Search for the cell housing the specified text and yield its [X, Y] center coordinate. 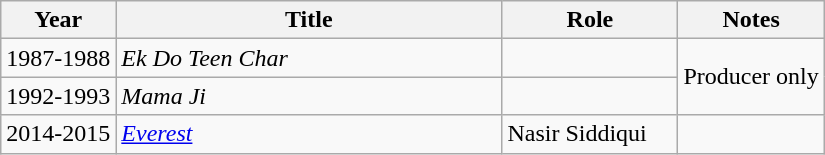
Title [309, 20]
2014-2015 [58, 134]
Nasir Siddiqui [590, 134]
Ek Do Teen Char [309, 58]
Mama Ji [309, 96]
1987-1988 [58, 58]
Producer only [751, 77]
Everest [309, 134]
Notes [751, 20]
1992-1993 [58, 96]
Role [590, 20]
Year [58, 20]
